Return [X, Y] of the center of cell containing provided text 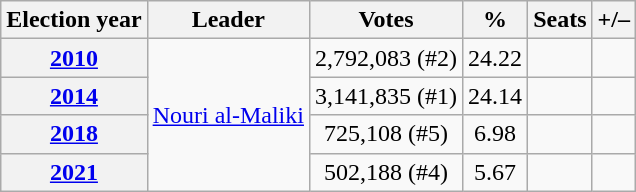
2021 [74, 172]
+/– [614, 20]
2018 [74, 134]
2,792,083 (#2) [386, 58]
3,141,835 (#1) [386, 96]
502,188 (#4) [386, 172]
6.98 [496, 134]
Election year [74, 20]
2014 [74, 96]
% [496, 20]
Votes [386, 20]
2010 [74, 58]
Leader [228, 20]
Seats [560, 20]
24.14 [496, 96]
24.22 [496, 58]
725,108 (#5) [386, 134]
5.67 [496, 172]
Nouri al-Maliki [228, 115]
